Locate the cell with the specified text and output its (x, y) center coordinate. 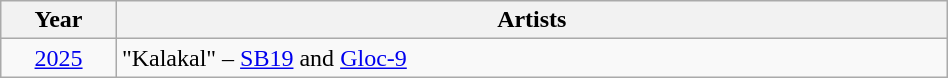
Artists (532, 20)
2025 (59, 58)
Year (59, 20)
"Kalakal" – SB19 and Gloc-9 (532, 58)
